Locate the cell with the specified text and output its [X, Y] center coordinate. 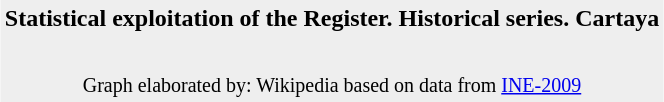
Graph elaborated by: Wikipedia based on data from INE-2009 [332, 84]
Statistical exploitation of the Register. Historical series. Cartaya [332, 18]
